For the text-containing cell, return its midpoint in (X, Y) coordinate format. 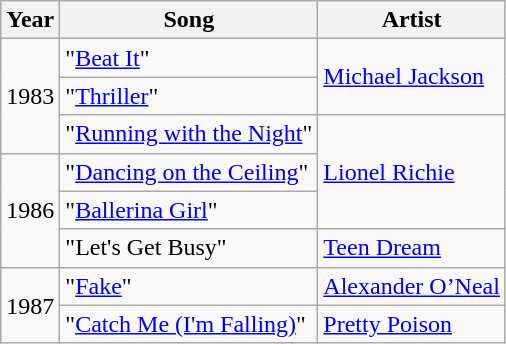
1986 (30, 210)
Pretty Poison (412, 324)
1983 (30, 96)
"Thriller" (189, 96)
"Beat It" (189, 58)
"Dancing on the Ceiling" (189, 172)
Teen Dream (412, 248)
Year (30, 20)
Song (189, 20)
"Catch Me (I'm Falling)" (189, 324)
Lionel Richie (412, 172)
"Running with the Night" (189, 134)
1987 (30, 305)
Alexander O’Neal (412, 286)
"Let's Get Busy" (189, 248)
Michael Jackson (412, 77)
Artist (412, 20)
"Fake" (189, 286)
"Ballerina Girl" (189, 210)
